Return (x, y) of the center of cell containing provided text 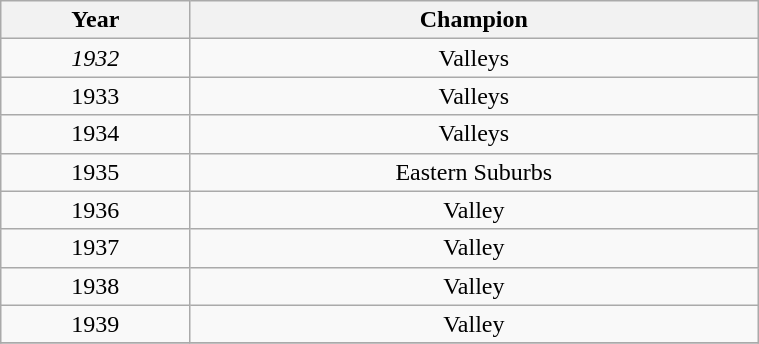
1936 (96, 210)
Eastern Suburbs (474, 172)
1933 (96, 96)
Year (96, 20)
1932 (96, 58)
1934 (96, 134)
1938 (96, 286)
1935 (96, 172)
Champion (474, 20)
1937 (96, 248)
1939 (96, 324)
